Search for the cell housing the specified text and yield its (X, Y) center coordinate. 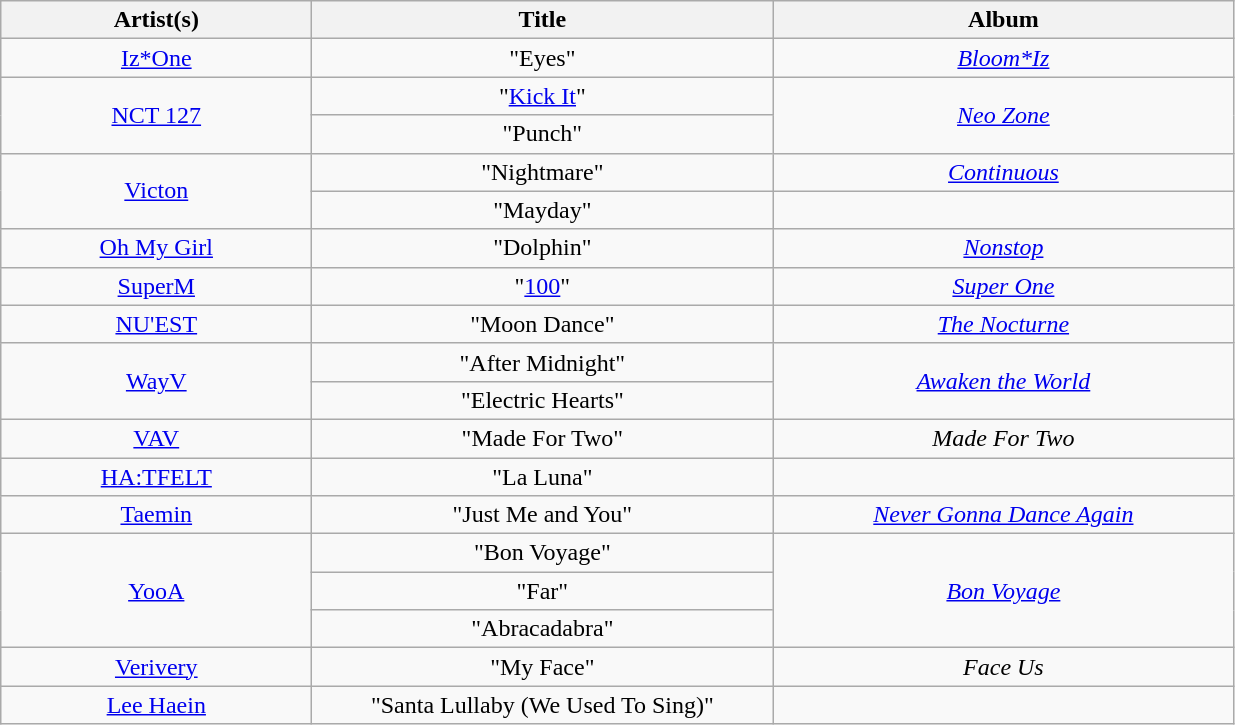
"Eyes" (542, 58)
Neo Zone (1004, 115)
"Kick It" (542, 96)
Album (1004, 20)
"After Midnight" (542, 362)
"La Luna" (542, 477)
NU'EST (156, 324)
VAV (156, 438)
WayV (156, 381)
Bloom*Iz (1004, 58)
SuperM (156, 286)
"Nightmare" (542, 172)
The Nocturne (1004, 324)
Iz*One (156, 58)
Lee Haein (156, 705)
Bon Voyage (1004, 591)
Verivery (156, 667)
YooA (156, 591)
Artist(s) (156, 20)
Made For Two (1004, 438)
"Santa Lullaby (We Used To Sing)" (542, 705)
"Abracadabra" (542, 629)
"Moon Dance" (542, 324)
"Just Me and You" (542, 515)
Super One (1004, 286)
Awaken the World (1004, 381)
NCT 127 (156, 115)
"Made For Two" (542, 438)
Victon (156, 191)
Nonstop (1004, 248)
"Electric Hearts" (542, 400)
"Dolphin" (542, 248)
Oh My Girl (156, 248)
Taemin (156, 515)
Face Us (1004, 667)
Continuous (1004, 172)
"Mayday" (542, 210)
"100" (542, 286)
HA:TFELT (156, 477)
"My Face" (542, 667)
Never Gonna Dance Again (1004, 515)
"Far" (542, 591)
"Punch" (542, 134)
Title (542, 20)
"Bon Voyage" (542, 553)
